For the text-containing cell, return its midpoint in (x, y) coordinate format. 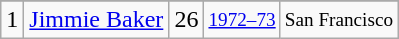
San Francisco (338, 20)
Jimmie Baker (96, 20)
1 (12, 20)
1972–73 (242, 20)
26 (186, 20)
